Identify which cell holds the provided text, then report its (x, y) central coordinate. 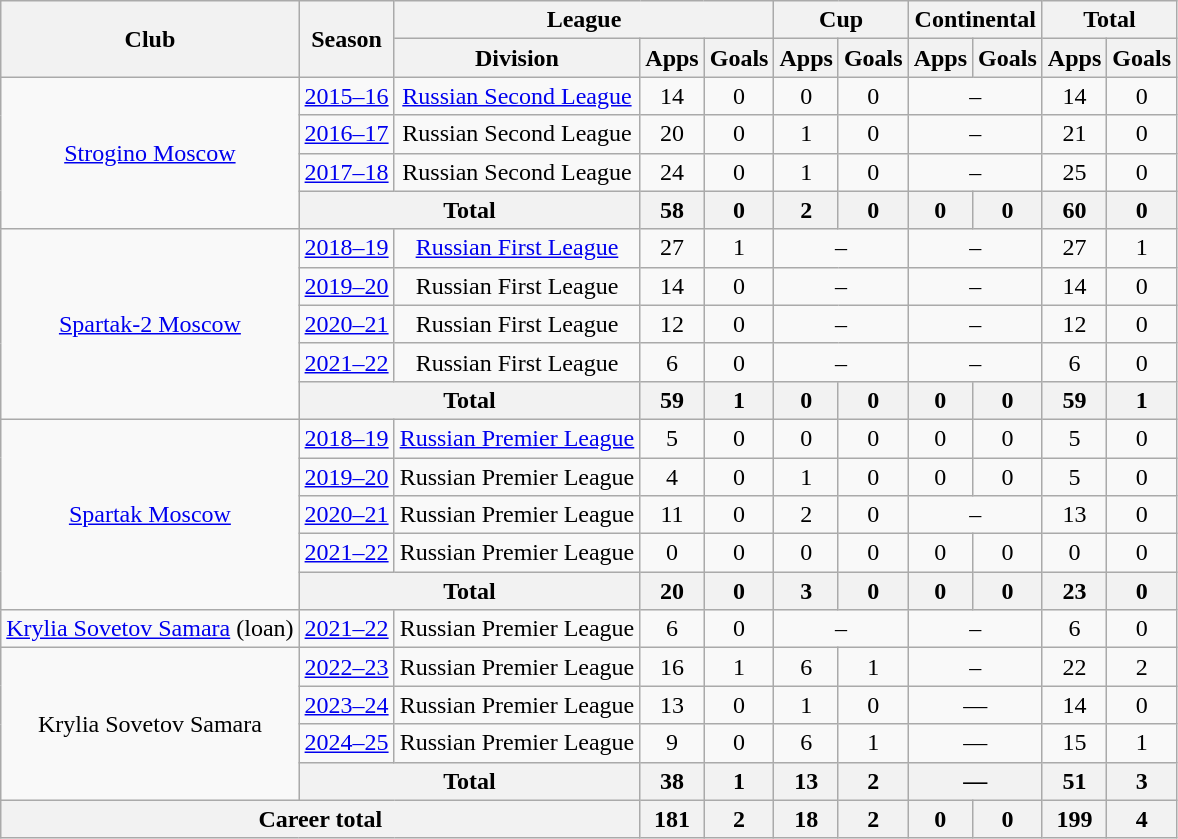
51 (1074, 781)
Spartak Moscow (150, 514)
24 (672, 172)
Club (150, 39)
2024–25 (346, 743)
2017–18 (346, 172)
Krylia Sovetov Samara (loan) (150, 629)
Division (517, 58)
Career total (320, 819)
58 (672, 210)
2015–16 (346, 96)
23 (1074, 591)
Season (346, 39)
Spartak-2 Moscow (150, 324)
Continental (975, 20)
199 (1074, 819)
9 (672, 743)
18 (806, 819)
22 (1074, 667)
2023–24 (346, 705)
League (584, 20)
15 (1074, 743)
60 (1074, 210)
38 (672, 781)
Krylia Sovetov Samara (150, 724)
21 (1074, 134)
2016–17 (346, 134)
Cup (841, 20)
Strogino Moscow (150, 153)
2022–23 (346, 667)
11 (672, 515)
181 (672, 819)
16 (672, 667)
25 (1074, 172)
